Scan for the cell matching the given text and deliver its (x, y) coordinate at center. 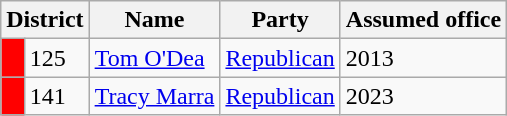
District (45, 20)
2023 (423, 96)
2013 (423, 58)
Tom O'Dea (154, 58)
125 (56, 58)
141 (56, 96)
Name (154, 20)
Assumed office (423, 20)
Tracy Marra (154, 96)
Party (280, 20)
